Extract the (X, Y) coordinate from the center of the cell holding the provided text.  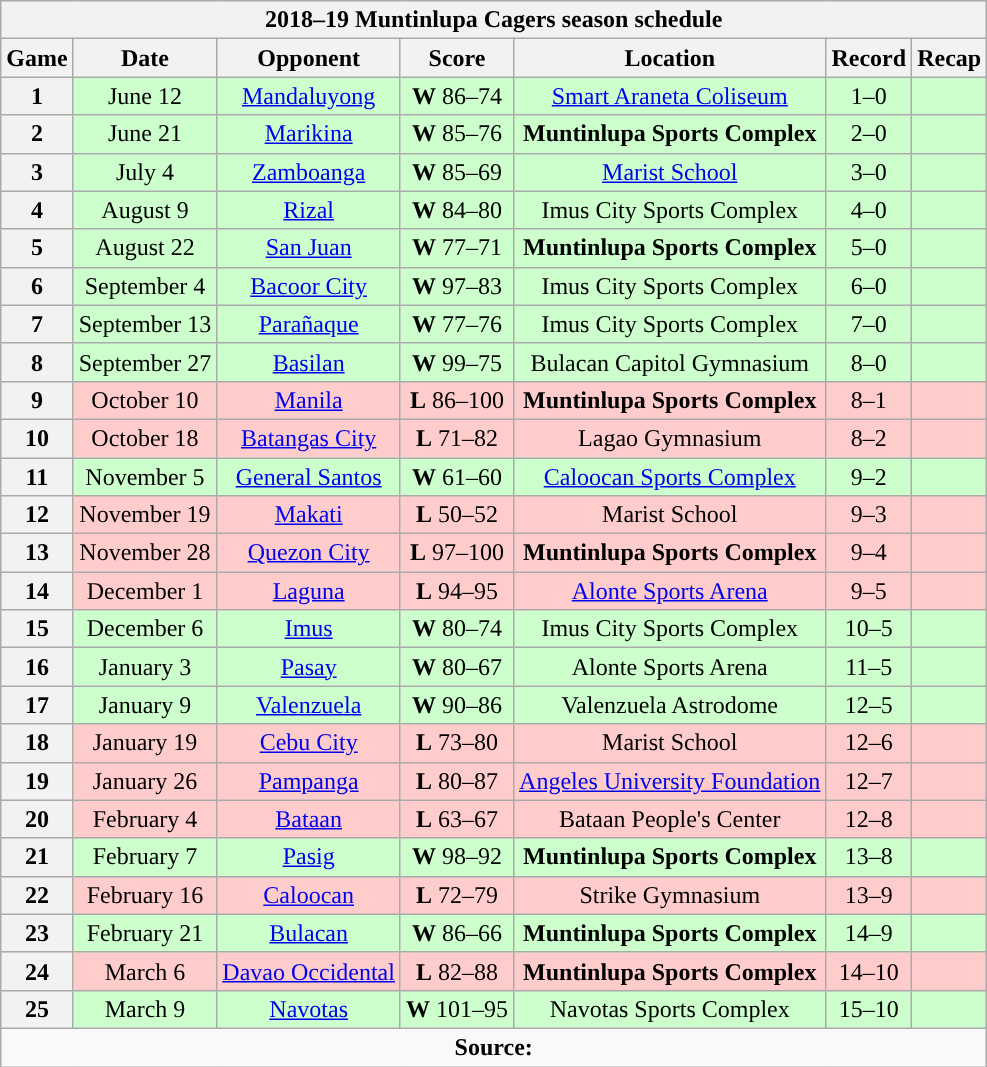
9–2 (869, 477)
Laguna (309, 591)
W 101–95 (456, 1009)
Marikina (309, 134)
3–0 (869, 172)
Caloocan Sports Complex (670, 477)
12–8 (869, 819)
L 82–88 (456, 971)
6–0 (869, 286)
14–9 (869, 933)
2018–19 Muntinlupa Cagers season schedule (494, 20)
8–2 (869, 438)
W 90–86 (456, 705)
5–0 (869, 248)
Location (670, 58)
2 (37, 134)
4 (37, 210)
Bataan (309, 819)
W 85–76 (456, 134)
W 84–80 (456, 210)
5 (37, 248)
2–0 (869, 134)
Batangas City (309, 438)
Caloocan (309, 895)
W 77–76 (456, 324)
Date (145, 58)
13 (37, 553)
11 (37, 477)
San Juan (309, 248)
9–3 (869, 515)
Makati (309, 515)
12–6 (869, 743)
L 80–87 (456, 781)
December 6 (145, 629)
8–0 (869, 362)
Basilan (309, 362)
Navotas Sports Complex (670, 1009)
August 9 (145, 210)
8–1 (869, 400)
February 7 (145, 857)
November 5 (145, 477)
January 19 (145, 743)
W 97–83 (456, 286)
Imus (309, 629)
Manila (309, 400)
January 3 (145, 667)
W 98–92 (456, 857)
18 (37, 743)
3 (37, 172)
16 (37, 667)
Strike Gymnasium (670, 895)
W 86–66 (456, 933)
Recap (950, 58)
Quezon City (309, 553)
Record (869, 58)
4–0 (869, 210)
24 (37, 971)
25 (37, 1009)
W 77–71 (456, 248)
10–5 (869, 629)
13–9 (869, 895)
W 80–67 (456, 667)
February 16 (145, 895)
Bulacan (309, 933)
February 4 (145, 819)
Mandaluyong (309, 96)
Pampanga (309, 781)
Valenzuela (309, 705)
Cebu City (309, 743)
20 (37, 819)
January 26 (145, 781)
14 (37, 591)
Source: (494, 1047)
14–10 (869, 971)
L 86–100 (456, 400)
8 (37, 362)
L 73–80 (456, 743)
W 80–74 (456, 629)
21 (37, 857)
12–5 (869, 705)
L 50–52 (456, 515)
Pasig (309, 857)
12–7 (869, 781)
15–10 (869, 1009)
9–4 (869, 553)
January 9 (145, 705)
Navotas (309, 1009)
L 71–82 (456, 438)
9–5 (869, 591)
Parañaque (309, 324)
October 10 (145, 400)
1–0 (869, 96)
Bacoor City (309, 286)
Angeles University Foundation (670, 781)
1 (37, 96)
Opponent (309, 58)
L 63–67 (456, 819)
W 86–74 (456, 96)
June 21 (145, 134)
19 (37, 781)
23 (37, 933)
December 1 (145, 591)
Smart Araneta Coliseum (670, 96)
November 19 (145, 515)
Game (37, 58)
Bataan People's Center (670, 819)
22 (37, 895)
12 (37, 515)
L 97–100 (456, 553)
October 18 (145, 438)
9 (37, 400)
August 22 (145, 248)
March 6 (145, 971)
15 (37, 629)
L 94–95 (456, 591)
June 12 (145, 96)
7–0 (869, 324)
Pasay (309, 667)
September 27 (145, 362)
March 9 (145, 1009)
February 21 (145, 933)
Zamboanga (309, 172)
Davao Occidental (309, 971)
13–8 (869, 857)
Rizal (309, 210)
Score (456, 58)
17 (37, 705)
July 4 (145, 172)
7 (37, 324)
11–5 (869, 667)
Lagao Gymnasium (670, 438)
L 72–79 (456, 895)
W 85–69 (456, 172)
Bulacan Capitol Gymnasium (670, 362)
General Santos (309, 477)
6 (37, 286)
W 99–75 (456, 362)
W 61–60 (456, 477)
10 (37, 438)
Valenzuela Astrodome (670, 705)
September 4 (145, 286)
September 13 (145, 324)
November 28 (145, 553)
